For the text-containing cell, return its midpoint in (x, y) coordinate format. 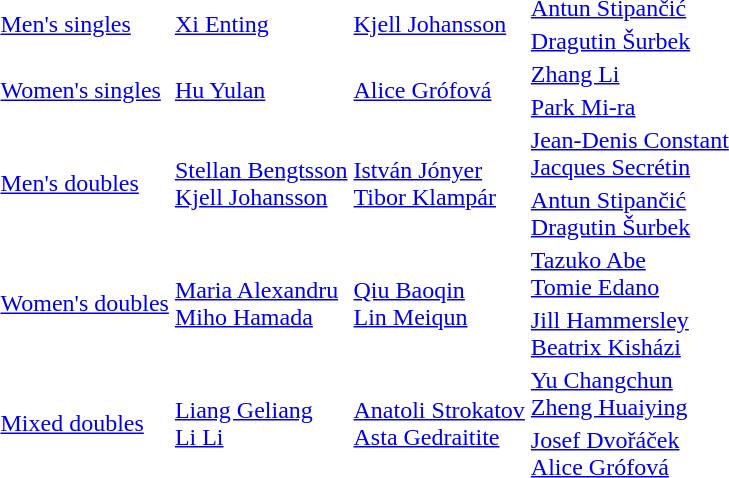
Stellan Bengtsson Kjell Johansson (261, 184)
Qiu Baoqin Lin Meiqun (439, 304)
István Jónyer Tibor Klampár (439, 184)
Alice Grófová (439, 90)
Maria Alexandru Miho Hamada (261, 304)
Hu Yulan (261, 90)
